Output the [X, Y] coordinate of the center of the cell containing the given text.  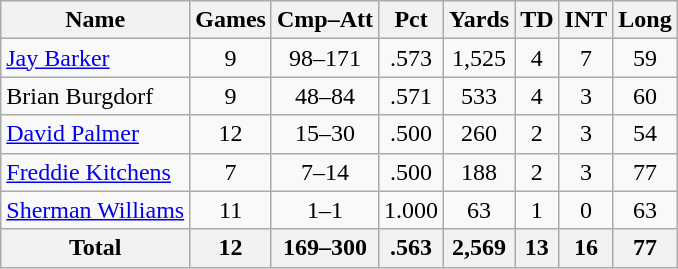
Long [645, 20]
0 [586, 210]
1,525 [480, 58]
533 [480, 96]
.563 [412, 248]
2,569 [480, 248]
Pct [412, 20]
11 [231, 210]
.571 [412, 96]
Cmp–Att [324, 20]
Yards [480, 20]
98–171 [324, 58]
48–84 [324, 96]
16 [586, 248]
.573 [412, 58]
54 [645, 134]
15–30 [324, 134]
169–300 [324, 248]
13 [537, 248]
Brian Burgdorf [96, 96]
260 [480, 134]
188 [480, 172]
7–14 [324, 172]
60 [645, 96]
INT [586, 20]
TD [537, 20]
1.000 [412, 210]
Freddie Kitchens [96, 172]
59 [645, 58]
Jay Barker [96, 58]
Games [231, 20]
Name [96, 20]
1 [537, 210]
1–1 [324, 210]
David Palmer [96, 134]
Total [96, 248]
Sherman Williams [96, 210]
